Output the [X, Y] coordinate of the center of the cell containing the given text.  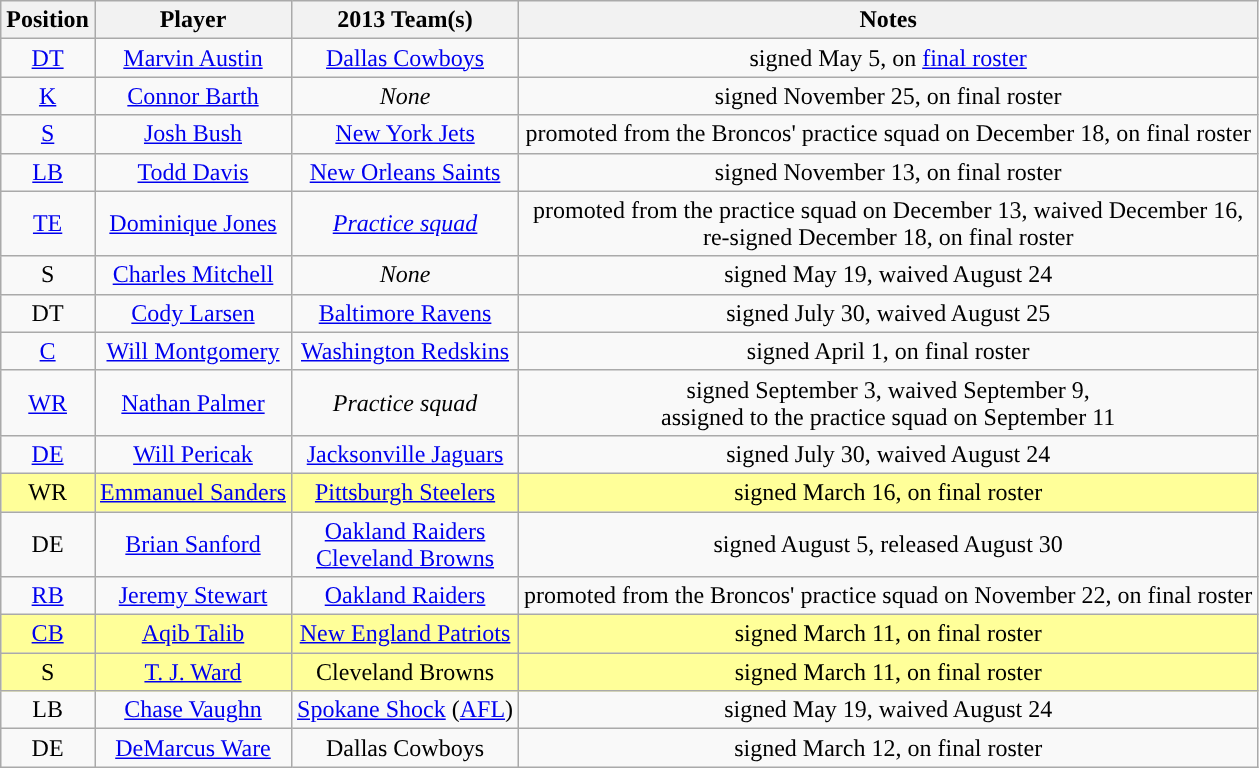
K [48, 96]
Jacksonville Jaguars [406, 454]
signed August 5, released August 30 [888, 544]
Oakland RaidersCleveland Browns [406, 544]
New York Jets [406, 134]
promoted from the practice squad on December 13, waived December 16, re-signed December 18, on final roster [888, 224]
TE [48, 224]
signed September 3, waived September 9,assigned to the practice squad on September 11 [888, 402]
Emmanuel Sanders [192, 492]
Cleveland Browns [406, 672]
C [48, 351]
Spokane Shock (AFL) [406, 710]
DeMarcus Ware [192, 748]
Position [48, 20]
signed April 1, on final roster [888, 351]
CB [48, 634]
Nathan Palmer [192, 402]
T. J. Ward [192, 672]
Todd Davis [192, 172]
signed November 13, on final roster [888, 172]
Chase Vaughn [192, 710]
Baltimore Ravens [406, 313]
signed November 25, on final roster [888, 96]
signed July 30, waived August 25 [888, 313]
promoted from the Broncos' practice squad on December 18, on final roster [888, 134]
Oakland Raiders [406, 596]
Connor Barth [192, 96]
Dominique Jones [192, 224]
RB [48, 596]
signed July 30, waived August 24 [888, 454]
Charles Mitchell [192, 275]
Will Pericak [192, 454]
Aqib Talib [192, 634]
Josh Bush [192, 134]
Marvin Austin [192, 58]
New Orleans Saints [406, 172]
promoted from the Broncos' practice squad on November 22, on final roster [888, 596]
Cody Larsen [192, 313]
Jeremy Stewart [192, 596]
2013 Team(s) [406, 20]
Washington Redskins [406, 351]
New England Patriots [406, 634]
Notes [888, 20]
Pittsburgh Steelers [406, 492]
signed May 5, on final roster [888, 58]
signed March 12, on final roster [888, 748]
Will Montgomery [192, 351]
Brian Sanford [192, 544]
Player [192, 20]
signed March 16, on final roster [888, 492]
